Determine the [X, Y] coordinate at the center of the cell enclosing the given text.  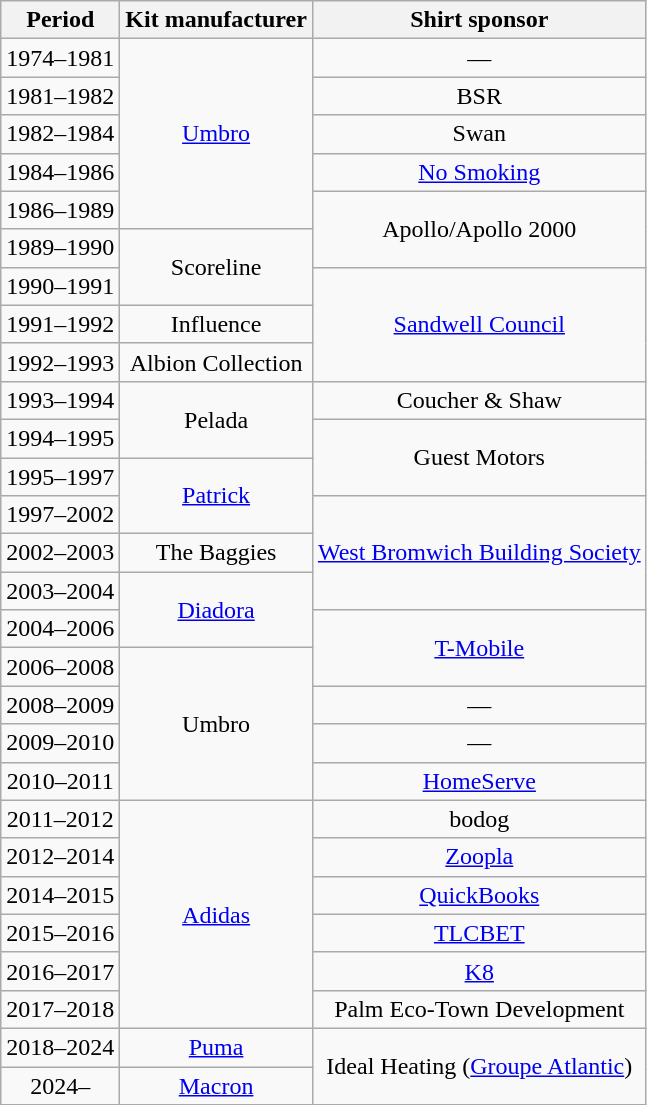
Swan [479, 134]
BSR [479, 96]
2003–2004 [60, 591]
1991–1992 [60, 324]
Shirt sponsor [479, 20]
Guest Motors [479, 457]
1984–1986 [60, 172]
1994–1995 [60, 438]
2024– [60, 1085]
2011–2012 [60, 819]
2004–2006 [60, 629]
2002–2003 [60, 553]
1993–1994 [60, 400]
2017–2018 [60, 1009]
Zoopla [479, 857]
2012–2014 [60, 857]
Apollo/Apollo 2000 [479, 229]
2010–2011 [60, 781]
QuickBooks [479, 895]
2016–2017 [60, 971]
1982–1984 [60, 134]
Ideal Heating (Groupe Atlantic) [479, 1066]
2015–2016 [60, 933]
1989–1990 [60, 248]
2014–2015 [60, 895]
2008–2009 [60, 705]
Puma [216, 1047]
1986–1989 [60, 210]
No Smoking [479, 172]
Pelada [216, 419]
Adidas [216, 914]
TLCBET [479, 933]
K8 [479, 971]
2006–2008 [60, 667]
Kit manufacturer [216, 20]
1992–1993 [60, 362]
1981–1982 [60, 96]
1990–1991 [60, 286]
Palm Eco-Town Development [479, 1009]
1974–1981 [60, 58]
Period [60, 20]
West Bromwich Building Society [479, 553]
1995–1997 [60, 477]
Scoreline [216, 267]
Diadora [216, 610]
1997–2002 [60, 515]
T-Mobile [479, 648]
bodog [479, 819]
Coucher & Shaw [479, 400]
2018–2024 [60, 1047]
Macron [216, 1085]
2009–2010 [60, 743]
Sandwell Council [479, 324]
Influence [216, 324]
Patrick [216, 496]
Albion Collection [216, 362]
HomeServe [479, 781]
The Baggies [216, 553]
